Output the (x, y) coordinate of the center of the cell containing the given text.  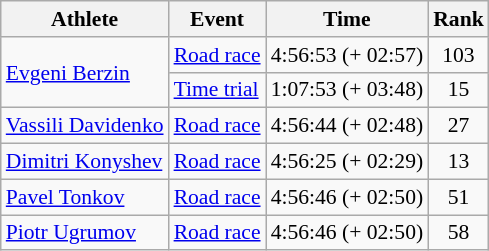
Rank (458, 19)
Time trial (218, 90)
4:56:44 (+ 02:48) (348, 126)
58 (458, 233)
51 (458, 197)
13 (458, 162)
Evgeni Berzin (85, 72)
Piotr Ugrumov (85, 233)
15 (458, 90)
4:56:53 (+ 02:57) (348, 55)
103 (458, 55)
Athlete (85, 19)
1:07:53 (+ 03:48) (348, 90)
Time (348, 19)
Vassili Davidenko (85, 126)
27 (458, 126)
Pavel Tonkov (85, 197)
4:56:25 (+ 02:29) (348, 162)
Event (218, 19)
Dimitri Konyshev (85, 162)
